From the cell containing the given text, extract its center point as (X, Y) coordinate. 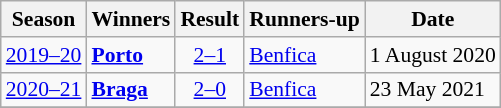
23 May 2021 (433, 90)
Result (210, 19)
Porto (130, 55)
2–1 (210, 55)
2–0 (210, 90)
1 August 2020 (433, 55)
Winners (130, 19)
Season (44, 19)
Date (433, 19)
Runners-up (304, 19)
2020–21 (44, 90)
2019–20 (44, 55)
Braga (130, 90)
